Identify which cell holds the provided text, then report its (X, Y) central coordinate. 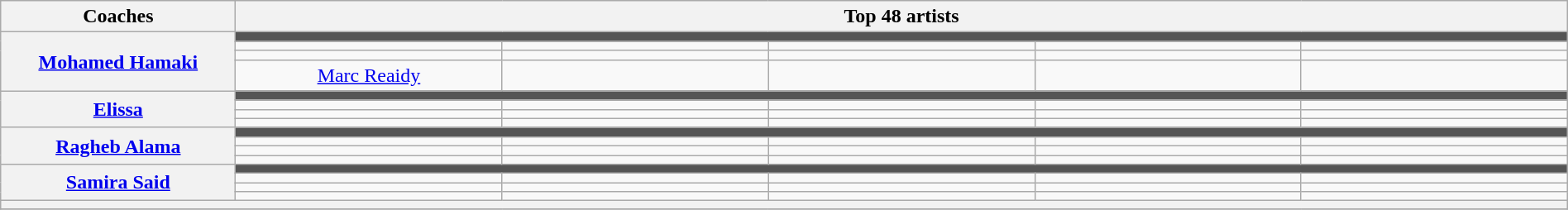
Marc Reaidy (369, 75)
Elissa (118, 109)
Top 48 artists (901, 17)
Samira Said (118, 183)
Ragheb Alama (118, 146)
Coaches (118, 17)
Mohamed Hamaki (118, 61)
